Pinpoint the cell where the given text exists, returning its (x, y) midpoint coordinate. 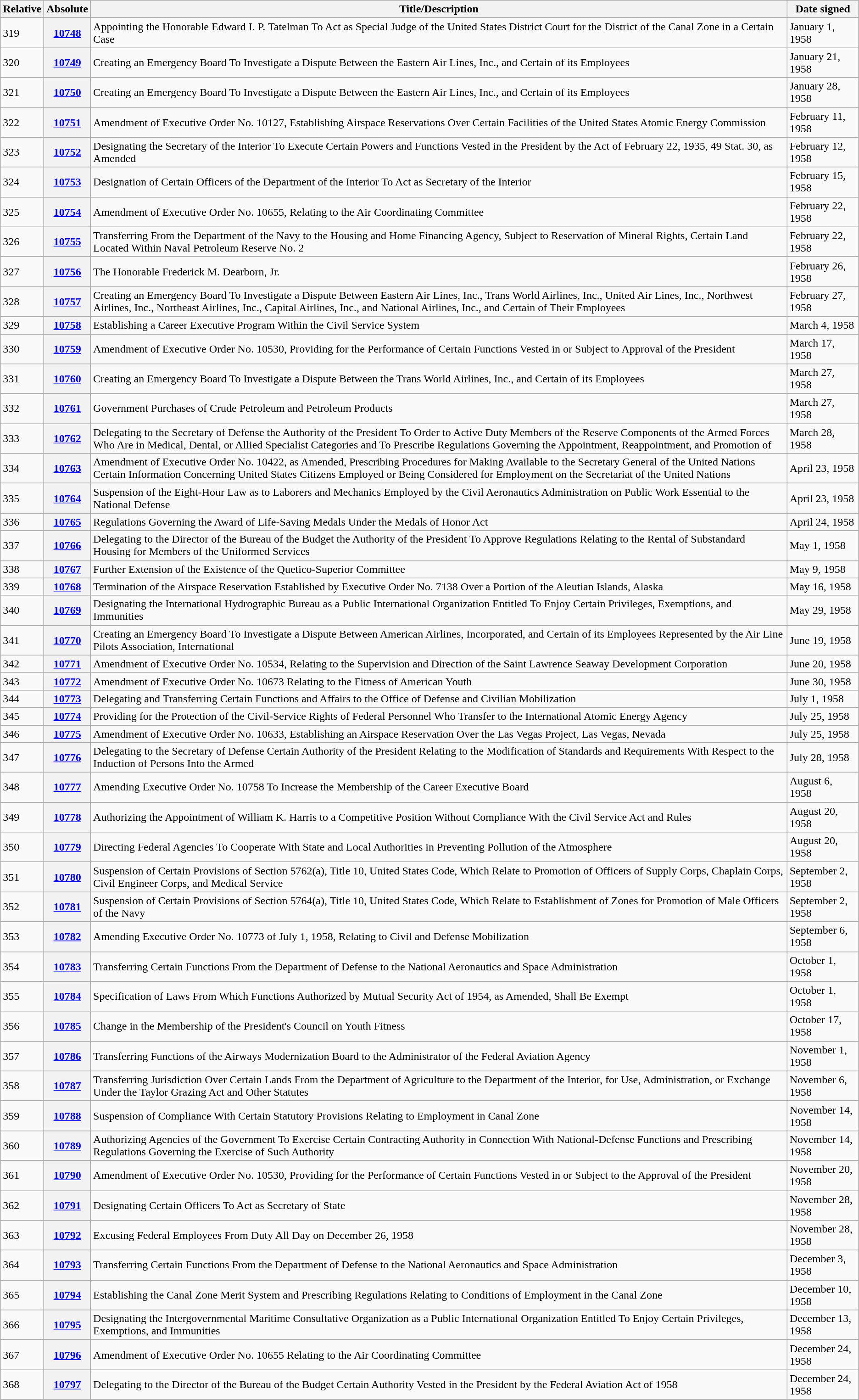
10760 (67, 379)
February 27, 1958 (823, 301)
351 (22, 877)
February 15, 1958 (823, 182)
10774 (67, 716)
Amending Executive Order No. 10758 To Increase the Membership of the Career Executive Board (439, 788)
June 19, 1958 (823, 640)
10764 (67, 498)
February 11, 1958 (823, 122)
10786 (67, 1056)
328 (22, 301)
Absolute (67, 9)
January 28, 1958 (823, 93)
10757 (67, 301)
10791 (67, 1205)
February 12, 1958 (823, 152)
10797 (67, 1384)
June 20, 1958 (823, 664)
10758 (67, 325)
10753 (67, 182)
Title/Description (439, 9)
Amendment of Executive Order No. 10127, Establishing Airspace Reservations Over Certain Facilities of the United States Atomic Energy Commission (439, 122)
June 30, 1958 (823, 681)
Delegating and Transferring Certain Functions and Affairs to the Office of Defense and Civilian Mobilization (439, 699)
10762 (67, 439)
329 (22, 325)
10783 (67, 967)
March 4, 1958 (823, 325)
10773 (67, 699)
335 (22, 498)
10761 (67, 409)
365 (22, 1295)
350 (22, 847)
357 (22, 1056)
333 (22, 439)
July 1, 1958 (823, 699)
March 28, 1958 (823, 439)
Directing Federal Agencies To Cooperate With State and Local Authorities in Preventing Pollution of the Atmosphere (439, 847)
344 (22, 699)
326 (22, 241)
334 (22, 468)
November 6, 1958 (823, 1086)
Establishing a Career Executive Program Within the Civil Service System (439, 325)
Amendment of Executive Order No. 10633, Establishing an Airspace Reservation Over the Las Vegas Project, Las Vegas, Nevada (439, 734)
331 (22, 379)
341 (22, 640)
10777 (67, 788)
339 (22, 587)
January 21, 1958 (823, 62)
Transferring Functions of the Airways Modernization Board to the Administrator of the Federal Aviation Agency (439, 1056)
349 (22, 817)
356 (22, 1026)
10784 (67, 996)
336 (22, 522)
358 (22, 1086)
May 16, 1958 (823, 587)
10750 (67, 93)
April 24, 1958 (823, 522)
October 17, 1958 (823, 1026)
July 28, 1958 (823, 757)
Date signed (823, 9)
364 (22, 1265)
322 (22, 122)
10763 (67, 468)
Amendment of Executive Order No. 10530, Providing for the Performance of Certain Functions Vested in or Subject to Approval of the President (439, 349)
August 6, 1958 (823, 788)
Specification of Laws From Which Functions Authorized by Mutual Security Act of 1954, as Amended, Shall Be Exempt (439, 996)
363 (22, 1236)
10768 (67, 587)
366 (22, 1325)
10792 (67, 1236)
10776 (67, 757)
May 1, 1958 (823, 545)
330 (22, 349)
10779 (67, 847)
Creating an Emergency Board To Investigate a Dispute Between the Trans World Airlines, Inc., and Certain of its Employees (439, 379)
10770 (67, 640)
10788 (67, 1115)
Suspension of Compliance With Certain Statutory Provisions Relating to Employment in Canal Zone (439, 1115)
10751 (67, 122)
10765 (67, 522)
354 (22, 967)
10796 (67, 1355)
10748 (67, 33)
346 (22, 734)
Amendment of Executive Order No. 10530, Providing for the Performance of Certain Functions Vested in or Subject to the Approval of the President (439, 1175)
Further Extension of the Existence of the Quetico-Superior Committee (439, 569)
10766 (67, 545)
345 (22, 716)
10795 (67, 1325)
332 (22, 409)
10782 (67, 936)
10755 (67, 241)
362 (22, 1205)
347 (22, 757)
319 (22, 33)
Designation of Certain Officers of the Department of the Interior To Act as Secretary of the Interior (439, 182)
340 (22, 610)
368 (22, 1384)
337 (22, 545)
Amendment of Executive Order No. 10673 Relating to the Fitness of American Youth (439, 681)
10778 (67, 817)
348 (22, 788)
325 (22, 212)
Excusing Federal Employees From Duty All Day on December 26, 1958 (439, 1236)
321 (22, 93)
10756 (67, 272)
May 29, 1958 (823, 610)
December 3, 1958 (823, 1265)
343 (22, 681)
Relative (22, 9)
November 20, 1958 (823, 1175)
Regulations Governing the Award of Life-Saving Medals Under the Medals of Honor Act (439, 522)
359 (22, 1115)
10785 (67, 1026)
355 (22, 996)
367 (22, 1355)
Providing for the Protection of the Civil-Service Rights of Federal Personnel Who Transfer to the International Atomic Energy Agency (439, 716)
360 (22, 1146)
Termination of the Airspace Reservation Established by Executive Order No. 7138 Over a Portion of the Aleutian Islands, Alaska (439, 587)
Government Purchases of Crude Petroleum and Petroleum Products (439, 409)
Designating Certain Officers To Act as Secretary of State (439, 1205)
December 13, 1958 (823, 1325)
324 (22, 182)
The Honorable Frederick M. Dearborn, Jr. (439, 272)
327 (22, 272)
323 (22, 152)
Authorizing the Appointment of William K. Harris to a Competitive Position Without Compliance With the Civil Service Act and Rules (439, 817)
10787 (67, 1086)
10771 (67, 664)
November 1, 1958 (823, 1056)
10754 (67, 212)
December 10, 1958 (823, 1295)
10767 (67, 569)
342 (22, 664)
Establishing the Canal Zone Merit System and Prescribing Regulations Relating to Conditions of Employment in the Canal Zone (439, 1295)
10759 (67, 349)
Amendment of Executive Order No. 10655, Relating to the Air Coordinating Committee (439, 212)
10794 (67, 1295)
320 (22, 62)
353 (22, 936)
February 26, 1958 (823, 272)
May 9, 1958 (823, 569)
10772 (67, 681)
361 (22, 1175)
10793 (67, 1265)
Amendment of Executive Order No. 10534, Relating to the Supervision and Direction of the Saint Lawrence Seaway Development Corporation (439, 664)
352 (22, 907)
10789 (67, 1146)
March 17, 1958 (823, 349)
September 6, 1958 (823, 936)
10775 (67, 734)
Amending Executive Order No. 10773 of July 1, 1958, Relating to Civil and Defense Mobilization (439, 936)
10781 (67, 907)
Change in the Membership of the President's Council on Youth Fitness (439, 1026)
10790 (67, 1175)
Amendment of Executive Order No. 10655 Relating to the Air Coordinating Committee (439, 1355)
10749 (67, 62)
Delegating to the Director of the Bureau of the Budget Certain Authority Vested in the President by the Federal Aviation Act of 1958 (439, 1384)
10780 (67, 877)
10752 (67, 152)
338 (22, 569)
January 1, 1958 (823, 33)
10769 (67, 610)
